Return (X, Y) of the center of cell containing provided text 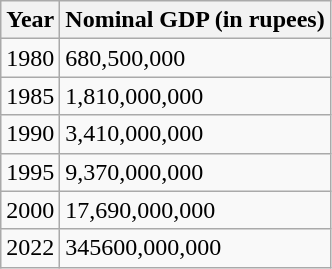
3,410,000,000 (195, 134)
1,810,000,000 (195, 96)
1990 (30, 134)
1980 (30, 58)
1985 (30, 96)
2022 (30, 248)
Nominal GDP (in rupees) (195, 20)
680,500,000 (195, 58)
17,690,000,000 (195, 210)
345600,000,000 (195, 248)
2000 (30, 210)
1995 (30, 172)
Year (30, 20)
9,370,000,000 (195, 172)
